Determine the [x, y] coordinate at the center of the cell enclosing the given text.  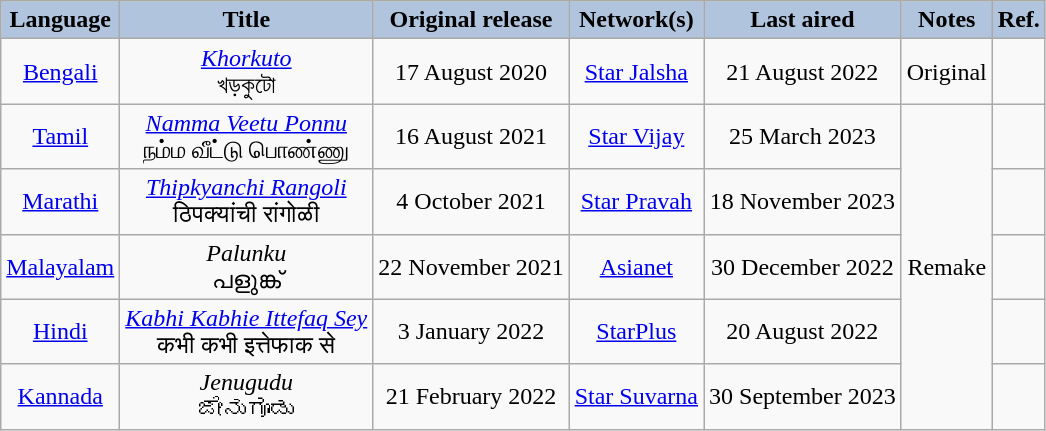
Thipkyanchi Rangoli ठिपक्यांची रांगोळी [246, 202]
Khorkuto খড়কুটো [246, 72]
21 August 2022 [803, 72]
17 August 2020 [471, 72]
Star Pravah [636, 202]
Kannada [60, 396]
30 December 2022 [803, 266]
Title [246, 20]
Marathi [60, 202]
16 August 2021 [471, 136]
22 November 2021 [471, 266]
Asianet [636, 266]
StarPlus [636, 332]
Original [946, 72]
Ref. [1018, 20]
30 September 2023 [803, 396]
Palunku പളുങ്ക് [246, 266]
Last aired [803, 20]
Kabhi Kabhie Ittefaq Sey कभी कभी इत्तेफाक से [246, 332]
18 November 2023 [803, 202]
21 February 2022 [471, 396]
Network(s) [636, 20]
Language [60, 20]
Star Suvarna [636, 396]
Notes [946, 20]
Jenugudu ಜೇನುಗೂಡು [246, 396]
Remake [946, 266]
25 March 2023 [803, 136]
Malayalam [60, 266]
Namma Veetu Ponnu நம்ம வீட்டு பொண்ணு [246, 136]
Original release [471, 20]
Star Vijay [636, 136]
20 August 2022 [803, 332]
Star Jalsha [636, 72]
Hindi [60, 332]
Bengali [60, 72]
3 January 2022 [471, 332]
4 October 2021 [471, 202]
Tamil [60, 136]
